Return (x, y) of the center of cell containing provided text 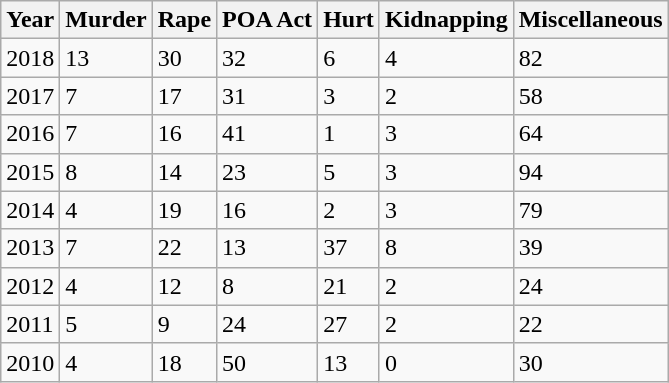
Hurt (349, 20)
POA Act (268, 20)
0 (446, 362)
6 (349, 58)
1 (349, 134)
2011 (30, 324)
Rape (184, 20)
41 (268, 134)
32 (268, 58)
37 (349, 248)
2012 (30, 286)
18 (184, 362)
2014 (30, 210)
94 (590, 172)
Miscellaneous (590, 20)
2013 (30, 248)
9 (184, 324)
19 (184, 210)
23 (268, 172)
2016 (30, 134)
14 (184, 172)
21 (349, 286)
27 (349, 324)
2015 (30, 172)
2017 (30, 96)
31 (268, 96)
58 (590, 96)
Kidnapping (446, 20)
Murder (106, 20)
39 (590, 248)
50 (268, 362)
79 (590, 210)
2018 (30, 58)
2010 (30, 362)
Year (30, 20)
17 (184, 96)
82 (590, 58)
64 (590, 134)
12 (184, 286)
